Extract the (X, Y) coordinate from the center of the cell holding the provided text.  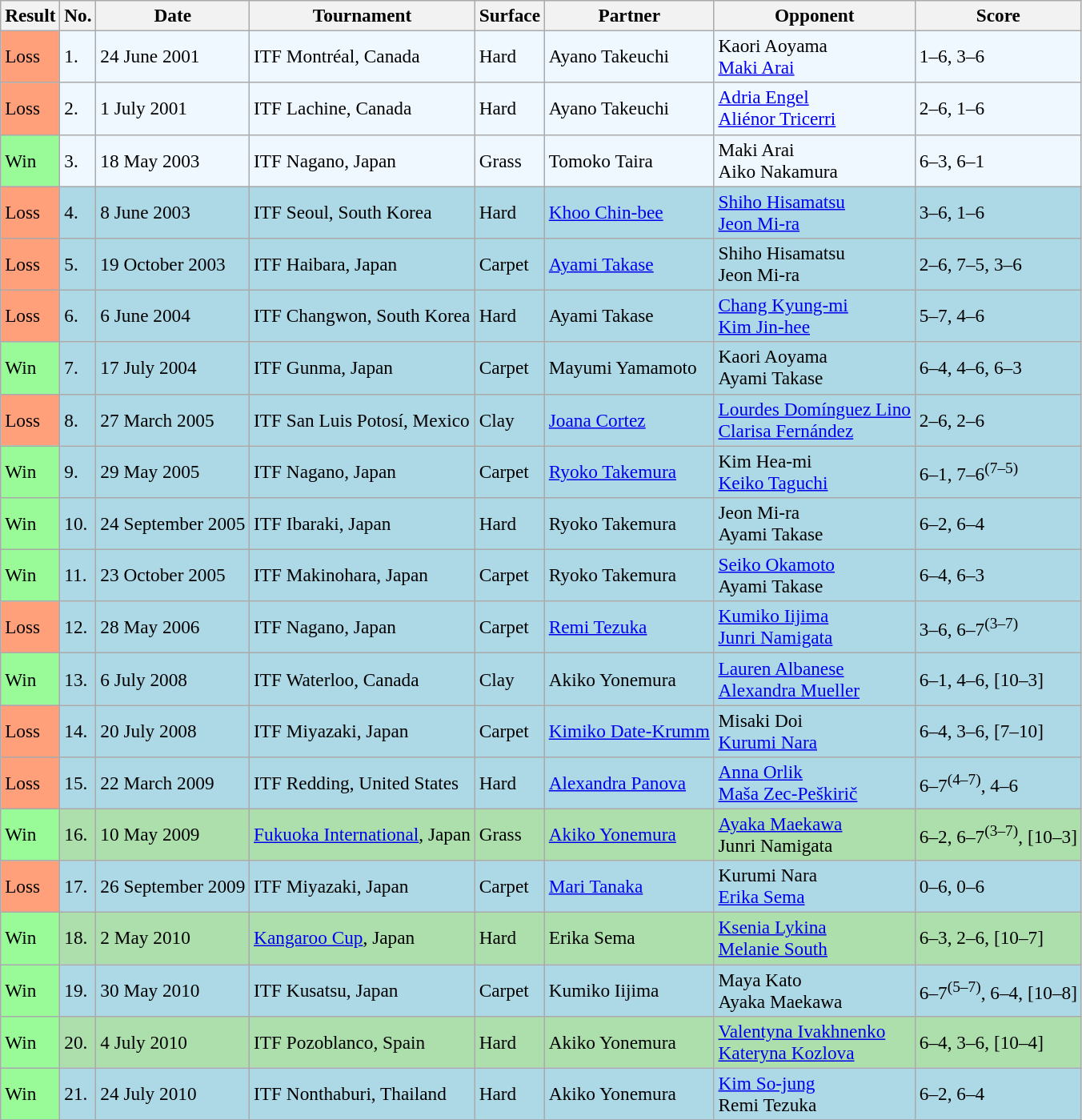
ITF Montréal, Canada (363, 56)
Surface (509, 15)
6 June 2004 (173, 315)
Kurumi Nara Erika Sema (815, 887)
Jeon Mi-ra Ayami Takase (815, 524)
Kaori Aoyama Ayami Takase (815, 368)
Partner (629, 15)
Kumiko Iijima (629, 990)
15. (78, 783)
ITF Nonthaburi, Thailand (363, 1094)
19 October 2003 (173, 264)
16. (78, 834)
10. (78, 524)
28 May 2006 (173, 628)
Kim Hea-mi Keiko Taguchi (815, 471)
6–4, 3–6, [10–4] (998, 1042)
ITF Gunma, Japan (363, 368)
Ayaka Maekawa Junri Namigata (815, 834)
Opponent (815, 15)
4 July 2010 (173, 1042)
13. (78, 679)
30 May 2010 (173, 990)
ITF Changwon, South Korea (363, 315)
No. (78, 15)
Valentyna Ivakhnenko Kateryna Kozlova (815, 1042)
2. (78, 109)
4. (78, 211)
Lourdes Domínguez Lino Clarisa Fernández (815, 419)
Remi Tezuka (629, 628)
Khoo Chin-bee (629, 211)
Result (30, 15)
ITF Kusatsu, Japan (363, 990)
Joana Cortez (629, 419)
18 May 2003 (173, 160)
10 May 2009 (173, 834)
6–3, 2–6, [10–7] (998, 938)
Ksenia Lykina Melanie South (815, 938)
20 July 2008 (173, 730)
6–2, 6–7(3–7), [10–3] (998, 834)
24 July 2010 (173, 1094)
1 July 2001 (173, 109)
9. (78, 471)
3–6, 6–7(3–7) (998, 628)
Mayumi Yamamoto (629, 368)
6–4, 6–3 (998, 575)
6–7(4–7), 4–6 (998, 783)
Score (998, 15)
Maki Arai Aiko Nakamura (815, 160)
Tomoko Taira (629, 160)
8. (78, 419)
ITF Ibaraki, Japan (363, 524)
ITF Lachine, Canada (363, 109)
6. (78, 315)
7. (78, 368)
2 May 2010 (173, 938)
Erika Sema (629, 938)
ITF San Luis Potosí, Mexico (363, 419)
6 July 2008 (173, 679)
6–7(5–7), 6–4, [10–8] (998, 990)
19. (78, 990)
3–6, 1–6 (998, 211)
ITF Waterloo, Canada (363, 679)
23 October 2005 (173, 575)
ITF Pozoblanco, Spain (363, 1042)
Seiko Okamoto Ayami Takase (815, 575)
24 June 2001 (173, 56)
22 March 2009 (173, 783)
Kumiko Iijima Junri Namigata (815, 628)
Chang Kyung-mi Kim Jin-hee (815, 315)
Tournament (363, 15)
ITF Makinohara, Japan (363, 575)
0–6, 0–6 (998, 887)
ITF Seoul, South Korea (363, 211)
Mari Tanaka (629, 887)
5. (78, 264)
1. (78, 56)
27 March 2005 (173, 419)
Kaori Aoyama Maki Arai (815, 56)
26 September 2009 (173, 887)
Lauren Albanese Alexandra Mueller (815, 679)
Kim So-jung Remi Tezuka (815, 1094)
29 May 2005 (173, 471)
6–3, 6–1 (998, 160)
18. (78, 938)
8 June 2003 (173, 211)
Alexandra Panova (629, 783)
Misaki Doi Kurumi Nara (815, 730)
14. (78, 730)
12. (78, 628)
6–1, 7–6(7–5) (998, 471)
Date (173, 15)
11. (78, 575)
6–1, 4–6, [10–3] (998, 679)
20. (78, 1042)
Maya Kato Ayaka Maekawa (815, 990)
6–4, 4–6, 6–3 (998, 368)
1–6, 3–6 (998, 56)
Fukuoka International, Japan (363, 834)
24 September 2005 (173, 524)
17. (78, 887)
2–6, 2–6 (998, 419)
Anna Orlik Maša Zec-Peškirič (815, 783)
Adria Engel Aliénor Tricerri (815, 109)
3. (78, 160)
ITF Redding, United States (363, 783)
6–4, 3–6, [7–10] (998, 730)
ITF Haibara, Japan (363, 264)
Kangaroo Cup, Japan (363, 938)
Kimiko Date-Krumm (629, 730)
2–6, 7–5, 3–6 (998, 264)
21. (78, 1094)
2–6, 1–6 (998, 109)
5–7, 4–6 (998, 315)
17 July 2004 (173, 368)
